Extract the (X, Y) coordinate from the center of the cell holding the provided text.  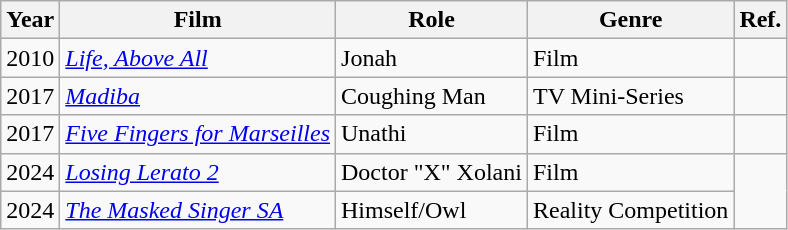
Madiba (198, 96)
Life, Above All (198, 58)
TV Mini-Series (630, 96)
Doctor "X" Xolani (432, 172)
Year (30, 20)
Jonah (432, 58)
Ref. (760, 20)
Role (432, 20)
Reality Competition (630, 210)
2010 (30, 58)
Himself/Owl (432, 210)
The Masked Singer SA (198, 210)
Genre (630, 20)
Unathi (432, 134)
Coughing Man (432, 96)
Five Fingers for Marseilles (198, 134)
Losing Lerato 2 (198, 172)
